Search for the cell housing the specified text and yield its (x, y) center coordinate. 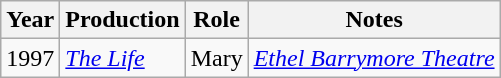
1997 (30, 58)
The Life (122, 58)
Year (30, 20)
Role (216, 20)
Notes (374, 20)
Ethel Barrymore Theatre (374, 58)
Mary (216, 58)
Production (122, 20)
